Return (x, y) of the center of cell containing provided text 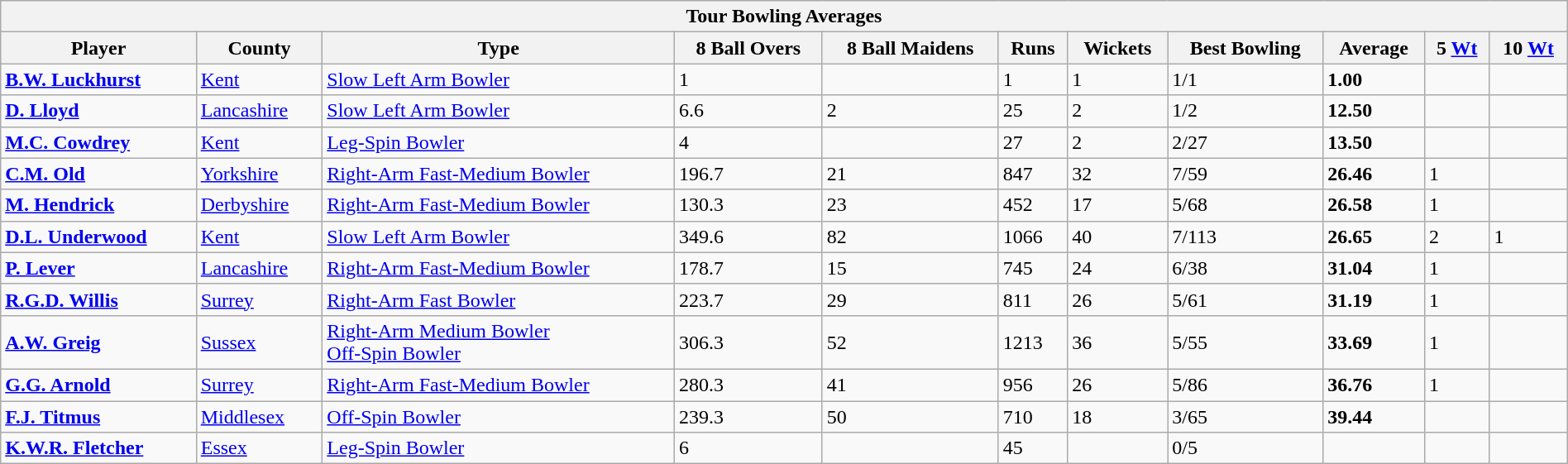
Right-Arm Fast Bowler (499, 299)
D. Lloyd (98, 111)
26.65 (1374, 237)
223.7 (749, 299)
Wickets (1118, 48)
21 (910, 174)
5/68 (1245, 205)
G.G. Arnold (98, 385)
B.W. Luckhurst (98, 79)
5 Wt (1457, 48)
18 (1118, 416)
Essex (260, 448)
452 (1033, 205)
Best Bowling (1245, 48)
1213 (1033, 342)
P. Lever (98, 268)
Derbyshire (260, 205)
31.04 (1374, 268)
1066 (1033, 237)
811 (1033, 299)
5/61 (1245, 299)
26.58 (1374, 205)
31.19 (1374, 299)
349.6 (749, 237)
M.C. Cowdrey (98, 142)
8 Ball Overs (749, 48)
5/86 (1245, 385)
2/27 (1245, 142)
1/2 (1245, 111)
39.44 (1374, 416)
Off-Spin Bowler (499, 416)
6 (749, 448)
82 (910, 237)
4 (749, 142)
Middlesex (260, 416)
F.J. Titmus (98, 416)
Yorkshire (260, 174)
C.M. Old (98, 174)
178.7 (749, 268)
25 (1033, 111)
23 (910, 205)
R.G.D. Willis (98, 299)
196.7 (749, 174)
52 (910, 342)
12.50 (1374, 111)
6.6 (749, 111)
K.W.R. Fletcher (98, 448)
1/1 (1245, 79)
956 (1033, 385)
847 (1033, 174)
Tour Bowling Averages (784, 17)
41 (910, 385)
Player (98, 48)
8 Ball Maidens (910, 48)
26.46 (1374, 174)
27 (1033, 142)
745 (1033, 268)
33.69 (1374, 342)
1.00 (1374, 79)
County (260, 48)
5/55 (1245, 342)
710 (1033, 416)
Runs (1033, 48)
M. Hendrick (98, 205)
13.50 (1374, 142)
0/5 (1245, 448)
32 (1118, 174)
40 (1118, 237)
280.3 (749, 385)
36.76 (1374, 385)
7/113 (1245, 237)
6/38 (1245, 268)
239.3 (749, 416)
45 (1033, 448)
15 (910, 268)
7/59 (1245, 174)
130.3 (749, 205)
36 (1118, 342)
29 (910, 299)
Sussex (260, 342)
Right-Arm Medium Bowler Off-Spin Bowler (499, 342)
D.L. Underwood (98, 237)
10 Wt (1528, 48)
50 (910, 416)
3/65 (1245, 416)
Type (499, 48)
24 (1118, 268)
Average (1374, 48)
A.W. Greig (98, 342)
17 (1118, 205)
306.3 (749, 342)
